Scan for the cell matching the given text and deliver its [x, y] coordinate at center. 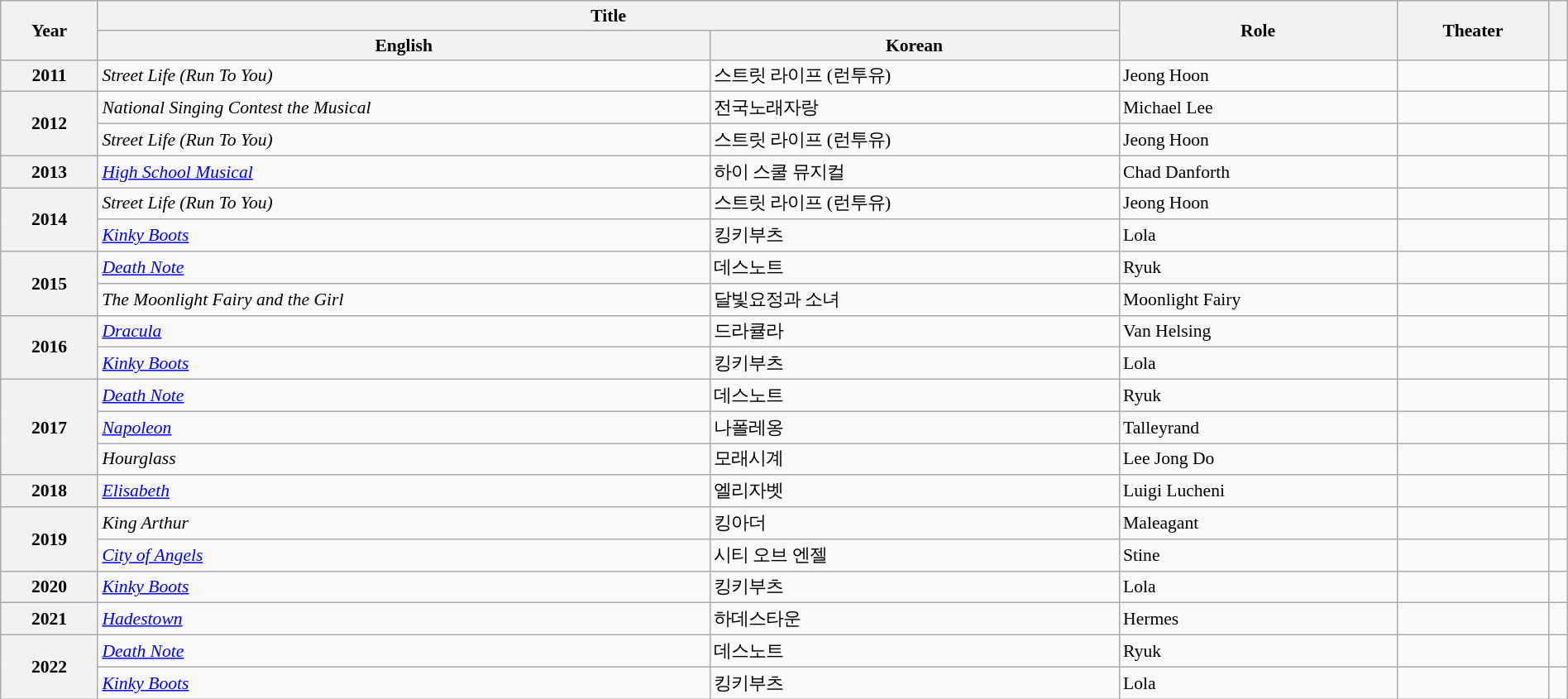
Napoleon [404, 427]
High School Musical [404, 172]
Michael Lee [1258, 108]
Lee Jong Do [1258, 460]
Maleagant [1258, 523]
Luigi Lucheni [1258, 491]
2016 [50, 347]
모래시계 [915, 460]
Chad Danforth [1258, 172]
킹아더 [915, 523]
2018 [50, 491]
2012 [50, 124]
City of Angels [404, 554]
Talleyrand [1258, 427]
2020 [50, 587]
Year [50, 30]
Hermes [1258, 619]
2014 [50, 218]
Elisabeth [404, 491]
하데스타운 [915, 619]
Stine [1258, 554]
엘리자벳 [915, 491]
2019 [50, 539]
Korean [915, 45]
Title [609, 16]
2013 [50, 172]
English [404, 45]
Theater [1473, 30]
전국노래자랑 [915, 108]
시티 오브 엔젤 [915, 554]
2022 [50, 667]
2017 [50, 427]
Hadestown [404, 619]
Van Helsing [1258, 331]
National Singing Contest the Musical [404, 108]
달빛요정과 소녀 [915, 299]
Role [1258, 30]
나폴레옹 [915, 427]
Hourglass [404, 460]
2015 [50, 283]
The Moonlight Fairy and the Girl [404, 299]
2021 [50, 619]
Moonlight Fairy [1258, 299]
King Arthur [404, 523]
드라큘라 [915, 331]
Dracula [404, 331]
2011 [50, 76]
하이 스쿨 뮤지컬 [915, 172]
